Capture the cell that displays the provided text and extract its (x, y) central coordinate. 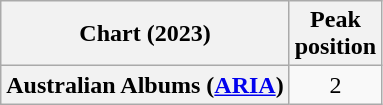
2 (335, 85)
Australian Albums (ARIA) (145, 85)
Chart (2023) (145, 34)
Peakposition (335, 34)
